Output the [X, Y] coordinate of the center of the cell containing the given text.  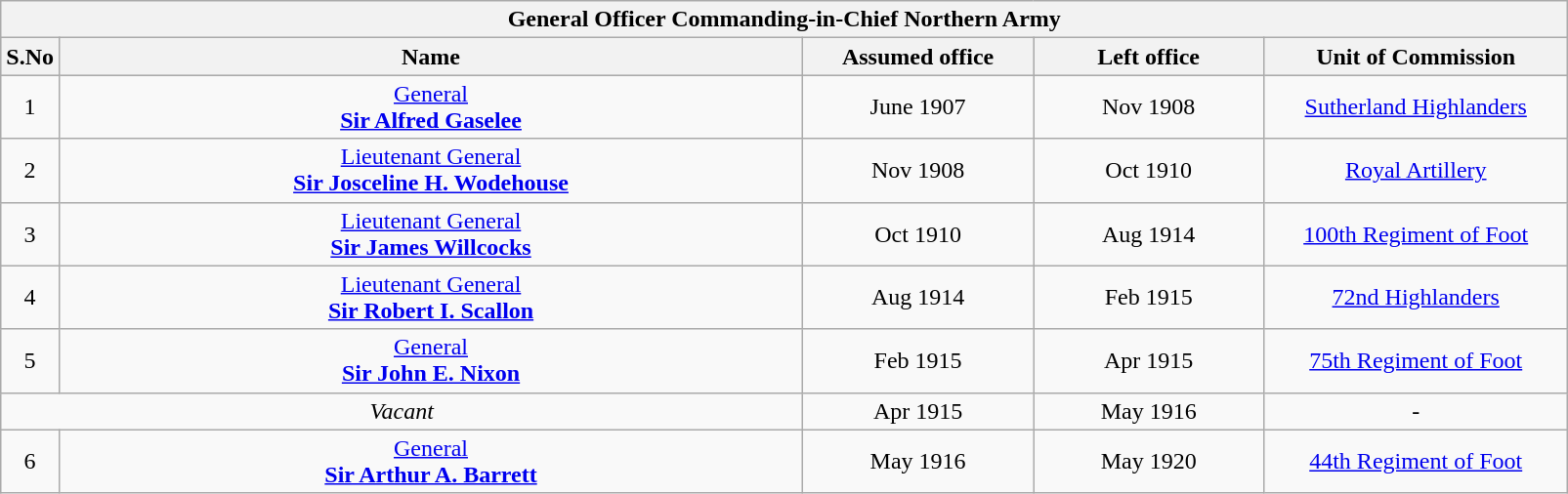
4 [30, 297]
Lieutenant GeneralSir Josceline H. Wodehouse [430, 170]
GeneralSir John E. Nixon [430, 361]
Left office [1149, 57]
General Officer Commanding-in-Chief Northern Army [784, 20]
3 [30, 234]
June 1907 [918, 107]
Assumed office [918, 57]
72nd Highlanders [1417, 297]
GeneralSir Alfred Gaselee [430, 107]
Lieutenant GeneralSir James Willcocks [430, 234]
S.No [30, 57]
100th Regiment of Foot [1417, 234]
Lieutenant GeneralSir Robert I. Scallon [430, 297]
Vacant [403, 411]
5 [30, 361]
GeneralSir Arthur A. Barrett [430, 461]
75th Regiment of Foot [1417, 361]
Unit of Commission [1417, 57]
6 [30, 461]
2 [30, 170]
Royal Artillery [1417, 170]
- [1417, 411]
1 [30, 107]
May 1920 [1149, 461]
44th Regiment of Foot [1417, 461]
Name [430, 57]
Sutherland Highlanders [1417, 107]
